Determine the (x, y) coordinate at the center of the cell enclosing the given text.  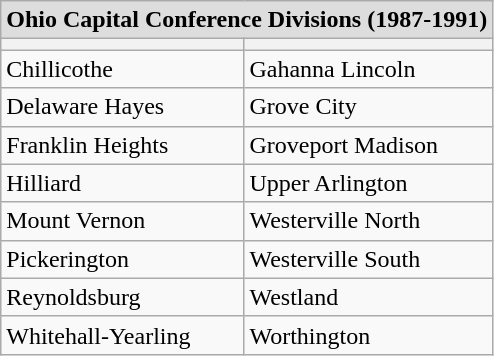
Chillicothe (122, 69)
Delaware Hayes (122, 107)
Reynoldsburg (122, 297)
Franklin Heights (122, 145)
Westerville North (368, 221)
Westland (368, 297)
Groveport Madison (368, 145)
Westerville South (368, 259)
Mount Vernon (122, 221)
Hilliard (122, 183)
Grove City (368, 107)
Gahanna Lincoln (368, 69)
Worthington (368, 335)
Whitehall-Yearling (122, 335)
Ohio Capital Conference Divisions (1987-1991) (247, 20)
Pickerington (122, 259)
Upper Arlington (368, 183)
